Pinpoint the cell where the given text exists, returning its [X, Y] midpoint coordinate. 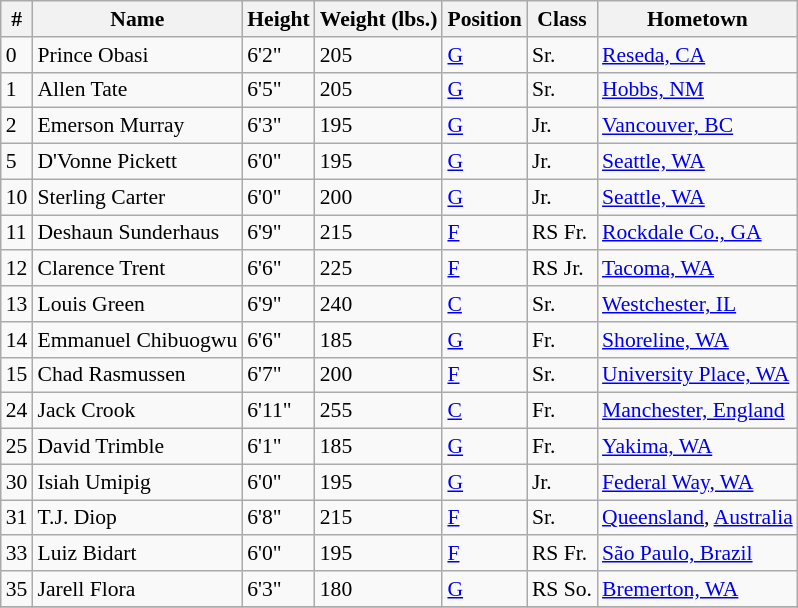
13 [17, 304]
D'Vonne Pickett [137, 162]
35 [17, 589]
30 [17, 482]
Bremerton, WA [698, 589]
14 [17, 340]
Tacoma, WA [698, 269]
Prince Obasi [137, 55]
Emerson Murray [137, 126]
5 [17, 162]
Reseda, CA [698, 55]
31 [17, 518]
33 [17, 554]
Weight (lbs.) [379, 19]
Federal Way, WA [698, 482]
# [17, 19]
Shoreline, WA [698, 340]
Deshaun Sunderhaus [137, 233]
Position [484, 19]
University Place, WA [698, 375]
180 [379, 589]
Allen Tate [137, 90]
Luiz Bidart [137, 554]
Hometown [698, 19]
Jack Crook [137, 411]
Sterling Carter [137, 197]
10 [17, 197]
T.J. Diop [137, 518]
1 [17, 90]
RS So. [562, 589]
11 [17, 233]
Clarence Trent [137, 269]
Chad Rasmussen [137, 375]
25 [17, 447]
15 [17, 375]
0 [17, 55]
240 [379, 304]
Rockdale Co., GA [698, 233]
12 [17, 269]
Hobbs, NM [698, 90]
6'8" [278, 518]
Westchester, IL [698, 304]
Height [278, 19]
2 [17, 126]
Louis Green [137, 304]
RS Jr. [562, 269]
Class [562, 19]
Jarell Flora [137, 589]
Name [137, 19]
6'5" [278, 90]
225 [379, 269]
David Trimble [137, 447]
Manchester, England [698, 411]
Isiah Umipig [137, 482]
São Paulo, Brazil [698, 554]
6'2" [278, 55]
255 [379, 411]
Queensland, Australia [698, 518]
24 [17, 411]
Emmanuel Chibuogwu [137, 340]
Yakima, WA [698, 447]
Vancouver, BC [698, 126]
6'1" [278, 447]
6'7" [278, 375]
6'11" [278, 411]
